From the cell containing the given text, extract its center point as (x, y) coordinate. 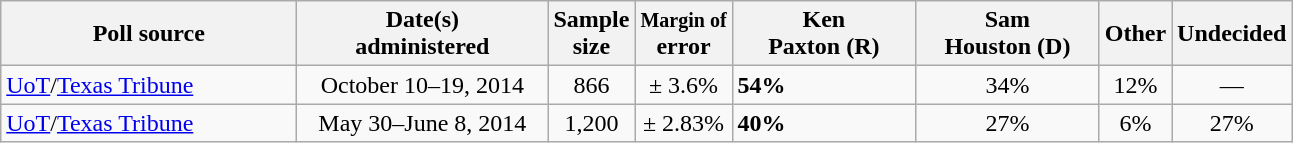
54% (824, 85)
6% (1135, 123)
± 2.83% (684, 123)
Date(s)administered (422, 34)
Margin oferror (684, 34)
± 3.6% (684, 85)
May 30–June 8, 2014 (422, 123)
October 10–19, 2014 (422, 85)
SamHouston (D) (1008, 34)
1,200 (592, 123)
40% (824, 123)
34% (1008, 85)
866 (592, 85)
Other (1135, 34)
KenPaxton (R) (824, 34)
— (1232, 85)
Samplesize (592, 34)
12% (1135, 85)
Undecided (1232, 34)
Poll source (149, 34)
